Find where the given text appears and provide that cell's center as (X, Y) coordinate. 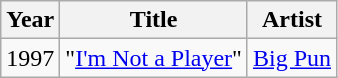
1997 (30, 58)
"I'm Not a Player" (154, 58)
Title (154, 20)
Year (30, 20)
Big Pun (292, 58)
Artist (292, 20)
